From the cell containing the given text, extract its center point as (X, Y) coordinate. 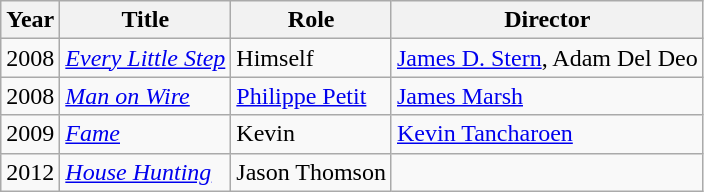
Every Little Step (146, 58)
Kevin (312, 134)
Himself (312, 58)
2012 (30, 172)
2009 (30, 134)
Philippe Petit (312, 96)
Man on Wire (146, 96)
Kevin Tancharoen (547, 134)
Fame (146, 134)
Year (30, 20)
Role (312, 20)
James D. Stern, Adam Del Deo (547, 58)
Jason Thomson (312, 172)
Title (146, 20)
House Hunting (146, 172)
James Marsh (547, 96)
Director (547, 20)
